Capture the cell that displays the provided text and extract its (x, y) central coordinate. 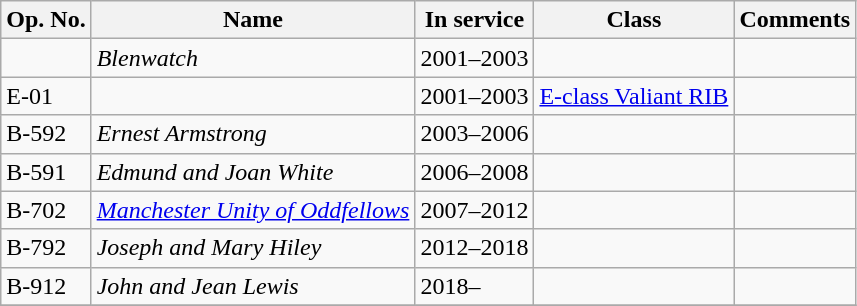
E-class Valiant RIB (634, 96)
Class (634, 20)
In service (474, 20)
John and Jean Lewis (253, 286)
2007–2012 (474, 210)
Joseph and Mary Hiley (253, 248)
E-01 (46, 96)
B-702 (46, 210)
2012–2018 (474, 248)
B-912 (46, 286)
2006–2008 (474, 172)
Name (253, 20)
Manchester Unity of Oddfellows (253, 210)
Edmund and Joan White (253, 172)
2018– (474, 286)
B-792 (46, 248)
Op. No. (46, 20)
Comments (795, 20)
B-592 (46, 134)
B-591 (46, 172)
Ernest Armstrong (253, 134)
2003–2006 (474, 134)
Blenwatch (253, 58)
